Provide the (X, Y) coordinate of the cell's center where the given text is located.  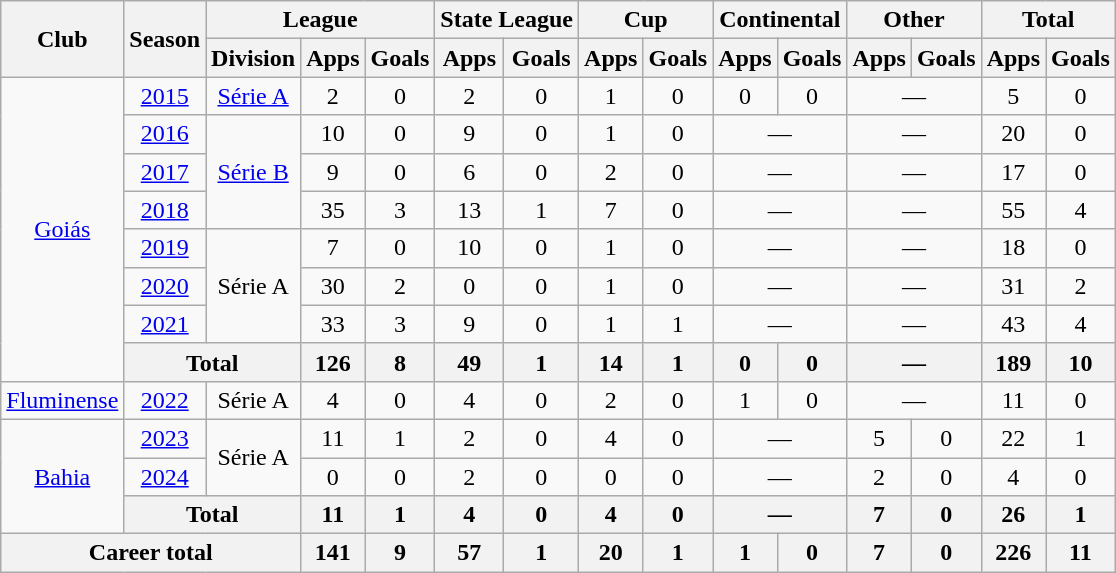
35 (333, 210)
13 (470, 210)
22 (1013, 438)
141 (333, 553)
57 (470, 553)
2023 (165, 438)
31 (1013, 286)
2021 (165, 324)
Other (914, 20)
Bahia (62, 476)
Season (165, 39)
8 (400, 362)
Division (254, 58)
30 (333, 286)
49 (470, 362)
18 (1013, 248)
Fluminense (62, 400)
Career total (151, 553)
26 (1013, 515)
Club (62, 39)
State League (507, 20)
2022 (165, 400)
Série B (254, 172)
League (320, 20)
14 (611, 362)
Goiás (62, 229)
2017 (165, 172)
2016 (165, 134)
226 (1013, 553)
55 (1013, 210)
2024 (165, 477)
Continental (780, 20)
43 (1013, 324)
2018 (165, 210)
2015 (165, 96)
Cup (646, 20)
17 (1013, 172)
2019 (165, 248)
6 (470, 172)
126 (333, 362)
2020 (165, 286)
189 (1013, 362)
33 (333, 324)
